Output the (x, y) coordinate of the center of the cell containing the given text.  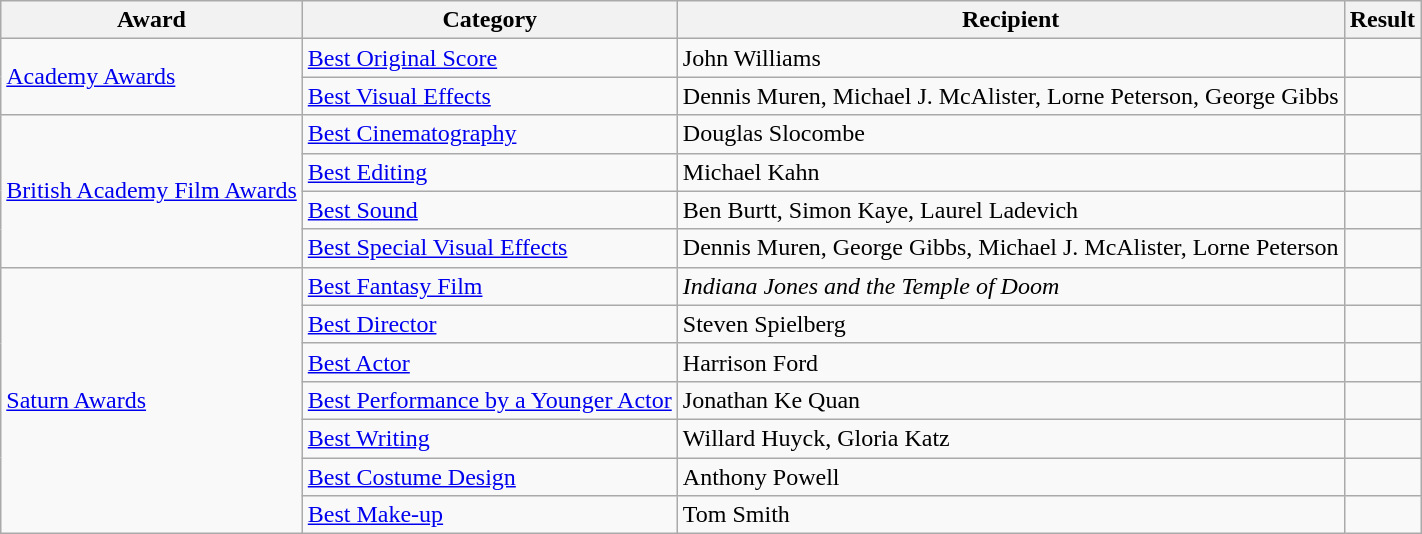
Best Make-up (490, 515)
Saturn Awards (152, 400)
Best Performance by a Younger Actor (490, 400)
Best Fantasy Film (490, 286)
Best Sound (490, 210)
Dennis Muren, George Gibbs, Michael J. McAlister, Lorne Peterson (1010, 248)
Academy Awards (152, 77)
Best Director (490, 324)
Harrison Ford (1010, 362)
Best Cinematography (490, 134)
Anthony Powell (1010, 477)
John Williams (1010, 58)
Best Costume Design (490, 477)
Tom Smith (1010, 515)
Best Original Score (490, 58)
Recipient (1010, 20)
Best Actor (490, 362)
Douglas Slocombe (1010, 134)
Dennis Muren, Michael J. McAlister, Lorne Peterson, George Gibbs (1010, 96)
Category (490, 20)
British Academy Film Awards (152, 191)
Indiana Jones and the Temple of Doom (1010, 286)
Award (152, 20)
Steven Spielberg (1010, 324)
Best Special Visual Effects (490, 248)
Result (1382, 20)
Jonathan Ke Quan (1010, 400)
Best Writing (490, 438)
Willard Huyck, Gloria Katz (1010, 438)
Best Visual Effects (490, 96)
Best Editing (490, 172)
Michael Kahn (1010, 172)
Ben Burtt, Simon Kaye, Laurel Ladevich (1010, 210)
